Determine the [X, Y] coordinate at the center of the cell enclosing the given text.  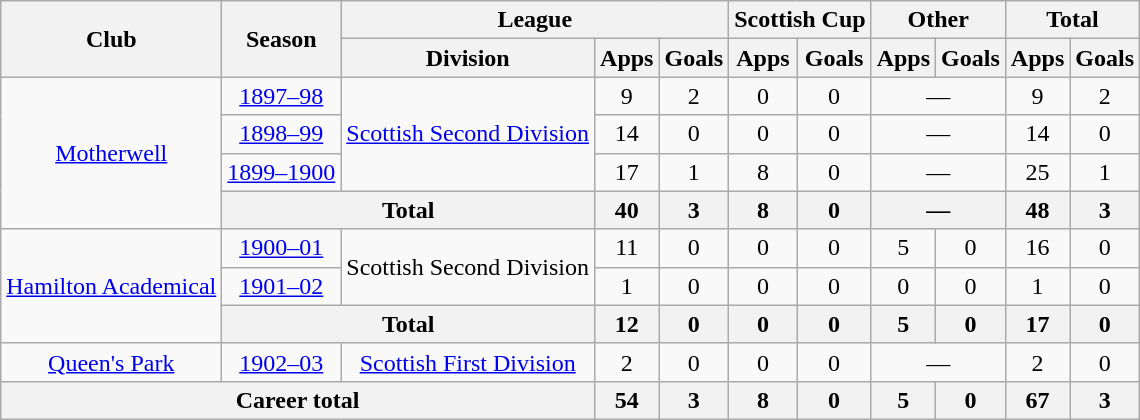
12 [627, 324]
Club [112, 39]
40 [627, 210]
48 [1037, 210]
54 [627, 400]
1900–01 [282, 248]
16 [1037, 248]
11 [627, 248]
67 [1037, 400]
Career total [298, 400]
League [535, 20]
Motherwell [112, 153]
Hamilton Academical [112, 286]
Scottish Cup [800, 20]
1901–02 [282, 286]
Season [282, 39]
Division [468, 58]
Other [938, 20]
1898–99 [282, 134]
1899–1900 [282, 172]
25 [1037, 172]
Scottish First Division [468, 362]
Queen's Park [112, 362]
1897–98 [282, 96]
1902–03 [282, 362]
